Scan for the cell matching the given text and deliver its (x, y) coordinate at center. 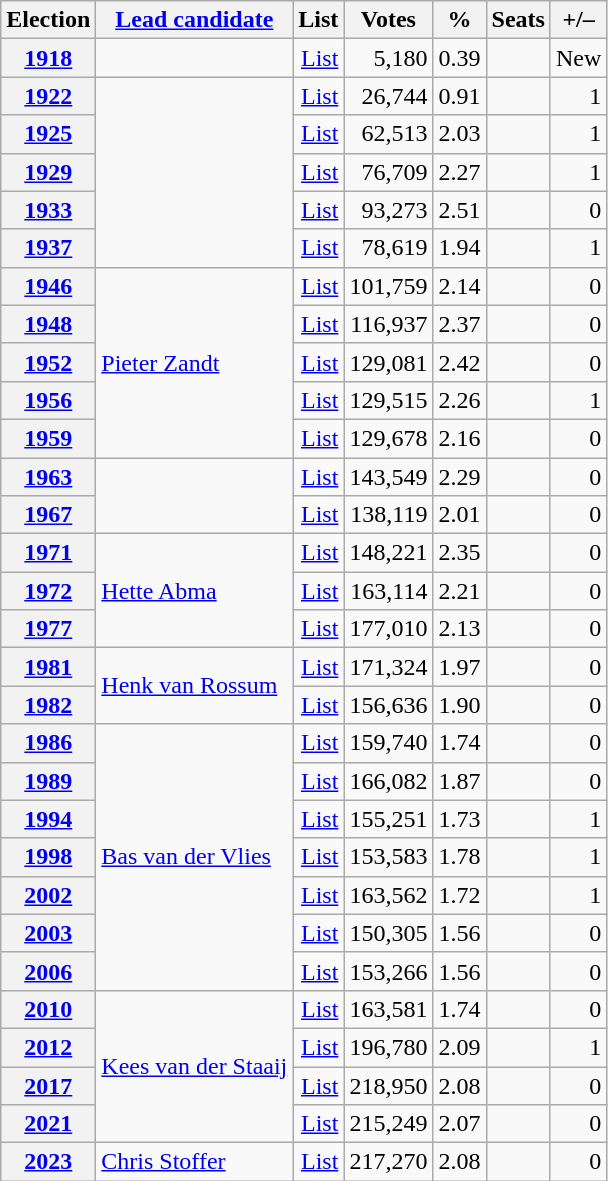
159,740 (388, 743)
1933 (48, 210)
2.37 (460, 324)
Pieter Zandt (194, 362)
150,305 (388, 933)
1925 (48, 134)
101,759 (388, 286)
Chris Stoffer (194, 1162)
2.09 (460, 1047)
1.72 (460, 895)
1998 (48, 857)
163,562 (388, 895)
Seats (518, 20)
0.91 (460, 96)
1.94 (460, 248)
1948 (48, 324)
143,549 (388, 477)
148,221 (388, 553)
5,180 (388, 58)
Henk van Rossum (194, 686)
2.13 (460, 629)
1.90 (460, 705)
1946 (48, 286)
2021 (48, 1124)
2.14 (460, 286)
2017 (48, 1085)
196,780 (388, 1047)
1972 (48, 591)
2002 (48, 895)
1937 (48, 248)
138,119 (388, 515)
93,273 (388, 210)
+/– (578, 20)
2.01 (460, 515)
215,249 (388, 1124)
163,114 (388, 591)
166,082 (388, 781)
1.73 (460, 819)
1929 (48, 172)
2.21 (460, 591)
1.97 (460, 667)
2.07 (460, 1124)
1971 (48, 553)
129,515 (388, 400)
2.26 (460, 400)
1967 (48, 515)
153,583 (388, 857)
1.78 (460, 857)
76,709 (388, 172)
1.87 (460, 781)
1952 (48, 362)
218,950 (388, 1085)
Bas van der Vlies (194, 857)
0.39 (460, 58)
1918 (48, 58)
78,619 (388, 248)
2.35 (460, 553)
Lead candidate (194, 20)
% (460, 20)
1956 (48, 400)
163,581 (388, 1009)
Election (48, 20)
1994 (48, 819)
1982 (48, 705)
62,513 (388, 134)
217,270 (388, 1162)
116,937 (388, 324)
1981 (48, 667)
2.51 (460, 210)
1963 (48, 477)
New (578, 58)
171,324 (388, 667)
2006 (48, 971)
Kees van der Staaij (194, 1066)
156,636 (388, 705)
1977 (48, 629)
129,678 (388, 438)
2012 (48, 1047)
2.27 (460, 172)
153,266 (388, 971)
129,081 (388, 362)
2.03 (460, 134)
1959 (48, 438)
2023 (48, 1162)
155,251 (388, 819)
26,744 (388, 96)
1986 (48, 743)
Hette Abma (194, 591)
2010 (48, 1009)
177,010 (388, 629)
2.29 (460, 477)
1922 (48, 96)
1989 (48, 781)
2.16 (460, 438)
Votes (388, 20)
2003 (48, 933)
2.42 (460, 362)
